Output the [X, Y] coordinate of the center of the cell containing the given text.  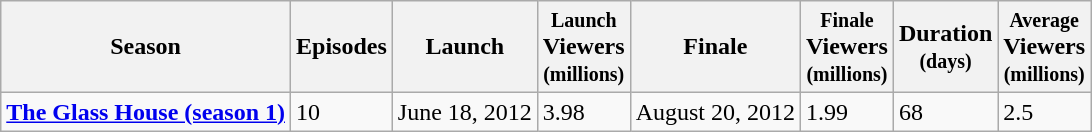
2.5 [1044, 112]
LaunchViewers(millions) [584, 47]
3.98 [584, 112]
Season [146, 47]
The Glass House (season 1) [146, 112]
AverageViewers(millions) [1044, 47]
August 20, 2012 [715, 112]
FinaleViewers(millions) [848, 47]
Duration(days) [945, 47]
10 [342, 112]
Finale [715, 47]
Episodes [342, 47]
1.99 [848, 112]
Launch [464, 47]
June 18, 2012 [464, 112]
68 [945, 112]
